Provide the [x, y] coordinate of the cell's center where the given text is located.  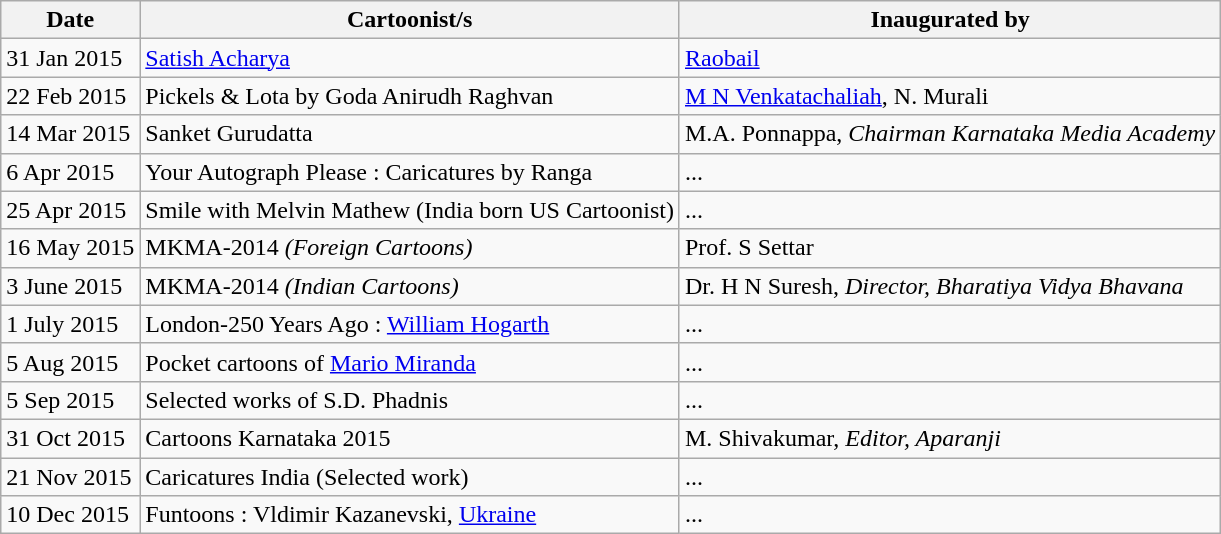
25 Apr 2015 [70, 210]
5 Sep 2015 [70, 400]
Pocket cartoons of Mario Miranda [410, 362]
Raobail [950, 58]
22 Feb 2015 [70, 96]
Pickels & Lota by Goda Anirudh Raghvan [410, 96]
Your Autograph Please : Caricatures by Ranga [410, 172]
16 May 2015 [70, 248]
Funtoons : Vldimir Kazanevski, Ukraine [410, 515]
MKMA-2014 (Indian Cartoons) [410, 286]
1 July 2015 [70, 324]
14 Mar 2015 [70, 134]
31 Jan 2015 [70, 58]
Satish Acharya [410, 58]
Inaugurated by [950, 20]
M. Shivakumar, Editor, Aparanji [950, 438]
Cartoons Karnataka 2015 [410, 438]
MKMA-2014 (Foreign Cartoons) [410, 248]
London-250 Years Ago : William Hogarth [410, 324]
6 Apr 2015 [70, 172]
Dr. H N Suresh, Director, Bharatiya Vidya Bhavana [950, 286]
21 Nov 2015 [70, 477]
Selected works of S.D. Phadnis [410, 400]
Cartoonist/s [410, 20]
Prof. S Settar [950, 248]
10 Dec 2015 [70, 515]
31 Oct 2015 [70, 438]
Date [70, 20]
5 Aug 2015 [70, 362]
M N Venkatachaliah, N. Murali [950, 96]
Smile with Melvin Mathew (India born US Cartoonist) [410, 210]
3 June 2015 [70, 286]
M.A. Ponnappa, Chairman Karnataka Media Academy [950, 134]
Sanket Gurudatta [410, 134]
Caricatures India (Selected work) [410, 477]
